Determine the (x, y) coordinate at the center of the cell enclosing the given text.  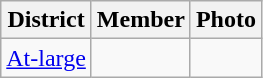
District (46, 20)
Member (140, 20)
At-large (46, 58)
Photo (226, 20)
